Find where the given text appears and provide that cell's center as [X, Y] coordinate. 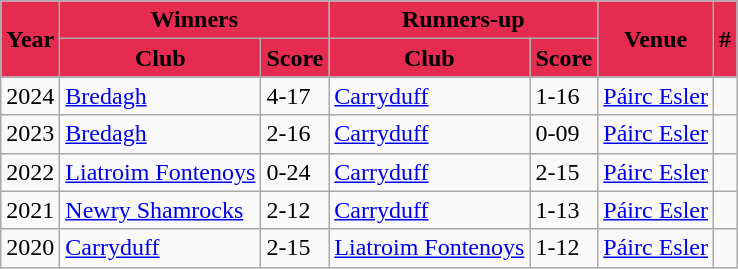
1-16 [564, 96]
2020 [30, 248]
4-17 [295, 96]
0-24 [295, 172]
2023 [30, 134]
Winners [194, 20]
1-13 [564, 210]
2-16 [295, 134]
0-09 [564, 134]
2021 [30, 210]
Runners-up [464, 20]
Newry Shamrocks [160, 210]
# [724, 39]
2-12 [295, 210]
Year [30, 39]
2022 [30, 172]
2024 [30, 96]
Venue [656, 39]
1-12 [564, 248]
